Pinpoint the cell where the given text exists, returning its [X, Y] midpoint coordinate. 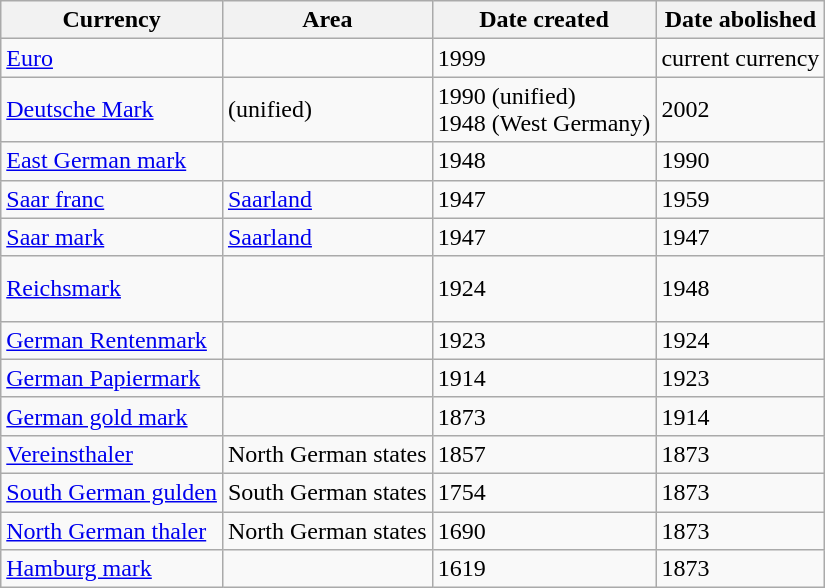
2002 [740, 110]
1619 [544, 569]
Reichsmark [112, 288]
German gold mark [112, 416]
1857 [544, 454]
North German thaler [112, 531]
Euro [112, 58]
Date abolished [740, 20]
East German mark [112, 161]
Area [327, 20]
1990 [740, 161]
(unified) [327, 110]
1754 [544, 492]
Deutsche Mark [112, 110]
Currency [112, 20]
Date created [544, 20]
1690 [544, 531]
Vereinsthaler [112, 454]
German Papiermark [112, 378]
German Rentenmark [112, 340]
Hamburg mark [112, 569]
Saar franc [112, 199]
1959 [740, 199]
South German states [327, 492]
1999 [544, 58]
Saar mark [112, 237]
current currency [740, 58]
South German gulden [112, 492]
1990 (unified)1948 (West Germany) [544, 110]
